Pinpoint the cell where the given text exists, returning its [X, Y] midpoint coordinate. 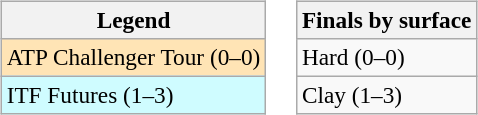
Hard (0–0) [387, 57]
Clay (1–3) [387, 95]
Finals by surface [387, 20]
Legend [133, 20]
ITF Futures (1–3) [133, 95]
ATP Challenger Tour (0–0) [133, 57]
